Return the [X, Y] coordinate for the center point of the cell that contains the specified text.  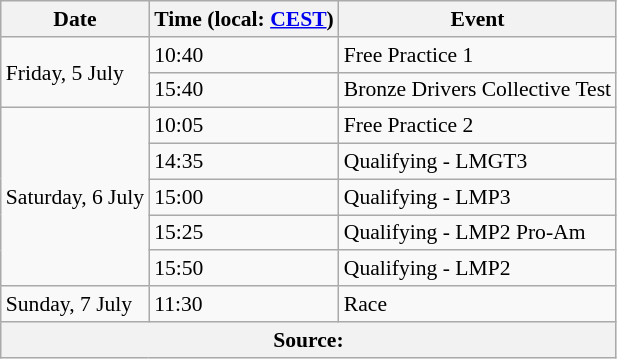
15:40 [244, 90]
Time (local: CEST) [244, 19]
Free Practice 1 [478, 55]
15:25 [244, 233]
Date [75, 19]
Saturday, 6 July [75, 197]
15:00 [244, 197]
Qualifying - LMP3 [478, 197]
14:35 [244, 162]
10:40 [244, 55]
Race [478, 304]
Event [478, 19]
Qualifying - LMP2 [478, 269]
Bronze Drivers Collective Test [478, 90]
Free Practice 2 [478, 126]
Qualifying - LMGT3 [478, 162]
11:30 [244, 304]
10:05 [244, 126]
Friday, 5 July [75, 72]
15:50 [244, 269]
Source: [308, 340]
Sunday, 7 July [75, 304]
Qualifying - LMP2 Pro-Am [478, 233]
